Extract the [x, y] coordinate from the center of the cell holding the provided text.  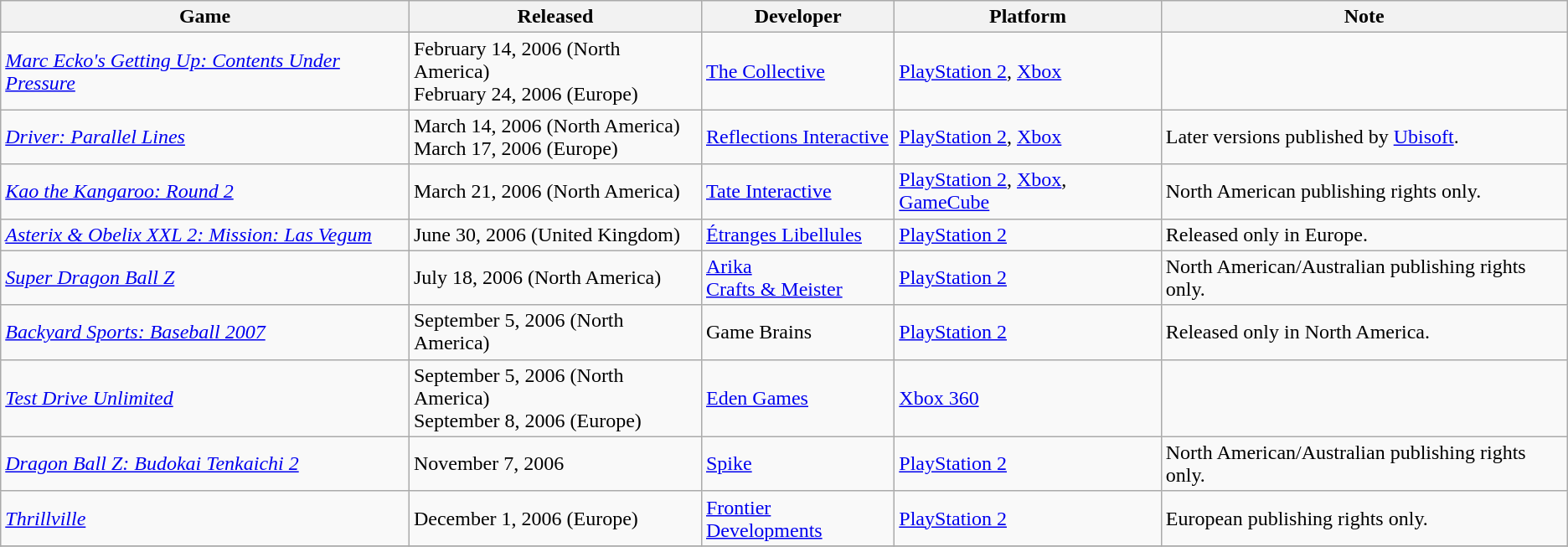
Thrillville [205, 518]
December 1, 2006 (Europe) [554, 518]
Tate Interactive [797, 191]
November 7, 2006 [554, 464]
Released only in Europe. [1364, 235]
Released [554, 17]
February 14, 2006 (North America)February 24, 2006 (Europe) [554, 71]
Released only in North America. [1364, 332]
North American publishing rights only. [1364, 191]
June 30, 2006 (United Kingdom) [554, 235]
Super Dragon Ball Z [205, 278]
July 18, 2006 (North America) [554, 278]
Later versions published by Ubisoft. [1364, 137]
September 5, 2006 (North America)September 8, 2006 (Europe) [554, 398]
Asterix & Obelix XXL 2: Mission: Las Vegum [205, 235]
Frontier Developments [797, 518]
Spike [797, 464]
European publishing rights only. [1364, 518]
Test Drive Unlimited [205, 398]
Note [1364, 17]
Eden Games [797, 398]
Game [205, 17]
Marc Ecko's Getting Up: Contents Under Pressure [205, 71]
Reflections Interactive [797, 137]
Game Brains [797, 332]
Driver: Parallel Lines [205, 137]
Kao the Kangaroo: Round 2 [205, 191]
PlayStation 2, Xbox, GameCube [1028, 191]
September 5, 2006 (North America) [554, 332]
March 21, 2006 (North America) [554, 191]
Dragon Ball Z: Budokai Tenkaichi 2 [205, 464]
Platform [1028, 17]
March 14, 2006 (North America)March 17, 2006 (Europe) [554, 137]
Xbox 360 [1028, 398]
The Collective [797, 71]
Developer [797, 17]
Étranges Libellules [797, 235]
ArikaCrafts & Meister [797, 278]
Backyard Sports: Baseball 2007 [205, 332]
